Identify which cell holds the provided text, then report its (x, y) central coordinate. 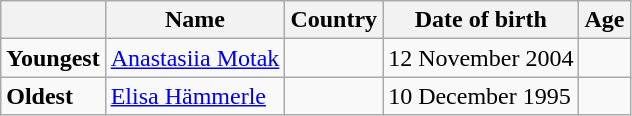
Age (604, 20)
Country (334, 20)
Name (195, 20)
12 November 2004 (481, 58)
Date of birth (481, 20)
Youngest (53, 58)
Oldest (53, 96)
Elisa Hämmerle (195, 96)
10 December 1995 (481, 96)
Anastasiia Motak (195, 58)
